From the cell containing the given text, extract its center point as [X, Y] coordinate. 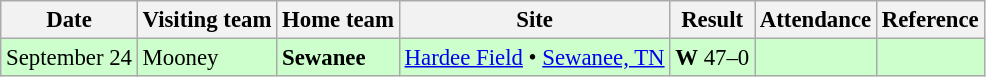
Reference [930, 20]
W 47–0 [712, 58]
Hardee Field • Sewanee, TN [534, 58]
Visiting team [206, 20]
Attendance [815, 20]
Site [534, 20]
Sewanee [338, 58]
September 24 [69, 58]
Result [712, 20]
Date [69, 20]
Mooney [206, 58]
Home team [338, 20]
